From the cell containing the given text, extract its center point as [x, y] coordinate. 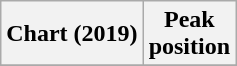
Chart (2019) [72, 34]
Peakposition [189, 34]
